Extract the (X, Y) coordinate from the center of the cell holding the provided text.  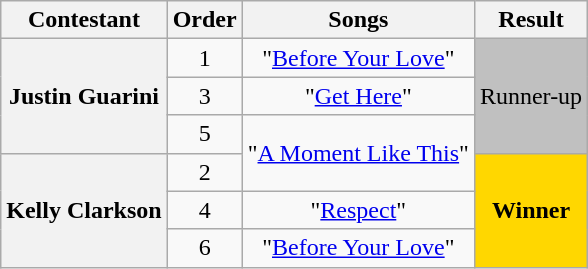
Contestant (84, 20)
Songs (358, 20)
5 (204, 134)
4 (204, 210)
Result (530, 20)
1 (204, 58)
6 (204, 248)
"A Moment Like This" (358, 153)
2 (204, 172)
Justin Guarini (84, 96)
Kelly Clarkson (84, 210)
"Get Here" (358, 96)
Winner (530, 210)
3 (204, 96)
Order (204, 20)
Runner-up (530, 96)
"Respect" (358, 210)
